Detect which cell encompasses the target text, then output its (x, y) center coordinate. 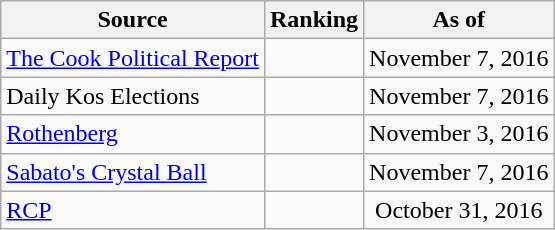
Daily Kos Elections (133, 96)
As of (459, 20)
October 31, 2016 (459, 210)
November 3, 2016 (459, 134)
Ranking (314, 20)
RCP (133, 210)
Source (133, 20)
Rothenberg (133, 134)
Sabato's Crystal Ball (133, 172)
The Cook Political Report (133, 58)
